Return the [X, Y] coordinate for the center point of the cell that contains the specified text.  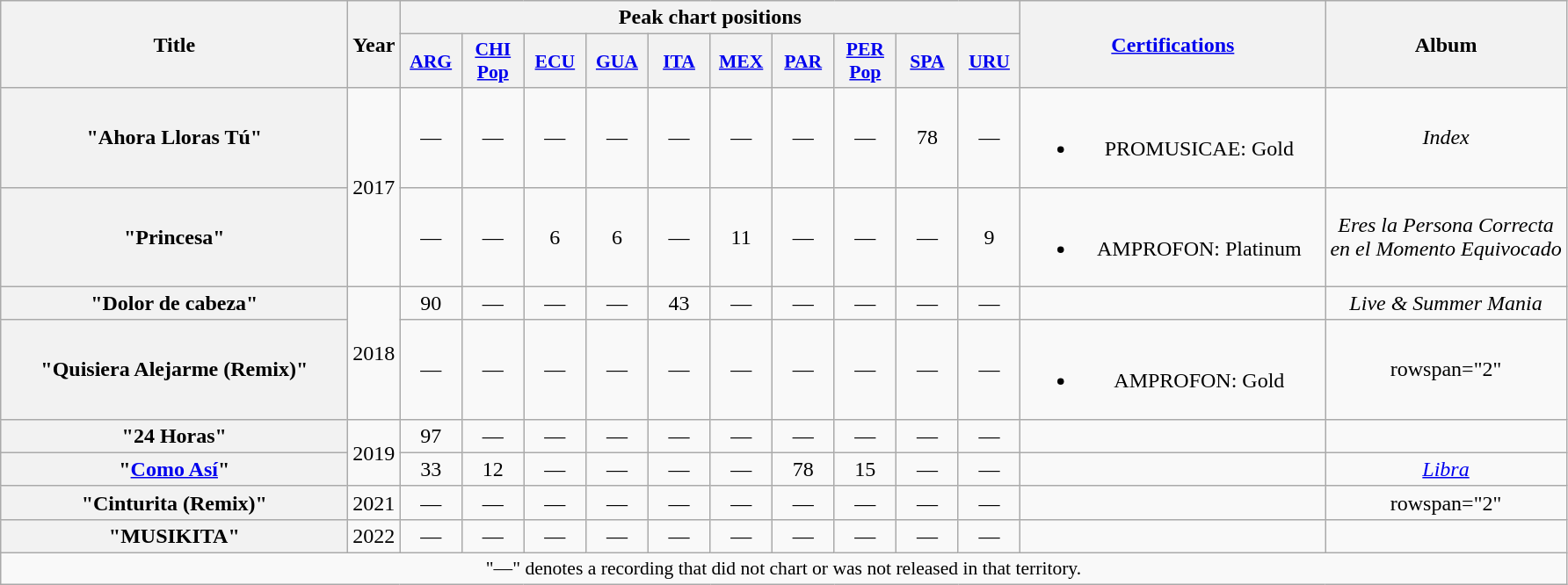
"Princesa" [174, 237]
Title [174, 44]
2021 [374, 502]
"Ahora Lloras Tú" [174, 137]
9 [990, 237]
2017 [374, 187]
ARG [431, 61]
Peak chart positions [710, 18]
Album [1446, 44]
"—" denotes a recording that did not chart or was not released in that territory. [784, 568]
12 [492, 469]
11 [742, 237]
MEX [742, 61]
2018 [374, 353]
AMPROFON: Gold [1172, 369]
2022 [374, 536]
GUA [617, 61]
Certifications [1172, 44]
Year [374, 44]
AMPROFON: Platinum [1172, 237]
Live & Summer Mania [1446, 303]
SPA [928, 61]
15 [865, 469]
"Como Así" [174, 469]
PROMUSICAE: Gold [1172, 137]
URU [990, 61]
43 [679, 303]
ECU [555, 61]
"Dolor de cabeza" [174, 303]
90 [431, 303]
ITA [679, 61]
97 [431, 436]
2019 [374, 452]
33 [431, 469]
"MUSIKITA" [174, 536]
PAR [803, 61]
Libra [1446, 469]
"24 Horas" [174, 436]
Index [1446, 137]
CHIPop [492, 61]
Eres la Persona Correctaen el Momento Equivocado [1446, 237]
"Cinturita (Remix)" [174, 502]
"Quisiera Alejarme (Remix)" [174, 369]
PERPop [865, 61]
